Identify which cell holds the provided text, then report its (x, y) central coordinate. 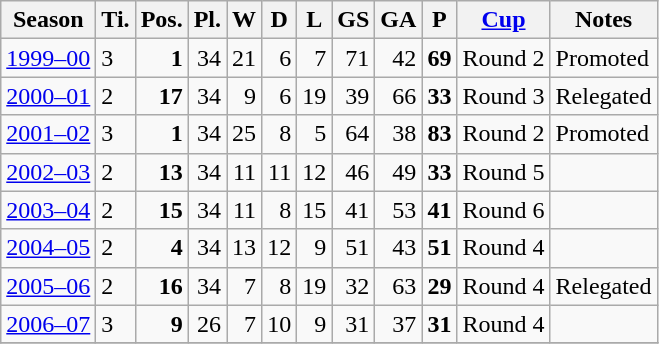
43 (398, 248)
2005–06 (48, 286)
W (244, 20)
Round 3 (504, 96)
Cup (504, 20)
66 (398, 96)
42 (398, 58)
5 (314, 134)
38 (398, 134)
63 (398, 286)
Notes (604, 20)
26 (207, 324)
2006–07 (48, 324)
2002–03 (48, 172)
64 (354, 134)
2003–04 (48, 210)
29 (440, 286)
Ti. (116, 20)
21 (244, 58)
Pl. (207, 20)
71 (354, 58)
D (280, 20)
25 (244, 134)
39 (354, 96)
17 (162, 96)
Season (48, 20)
Pos. (162, 20)
2000–01 (48, 96)
10 (280, 324)
Round 6 (504, 210)
2004–05 (48, 248)
GA (398, 20)
Round 5 (504, 172)
53 (398, 210)
2001–02 (48, 134)
49 (398, 172)
1999–00 (48, 58)
69 (440, 58)
L (314, 20)
4 (162, 248)
P (440, 20)
37 (398, 324)
32 (354, 286)
46 (354, 172)
83 (440, 134)
GS (354, 20)
16 (162, 286)
